Return the (X, Y) coordinate for the center point of the cell that contains the specified text.  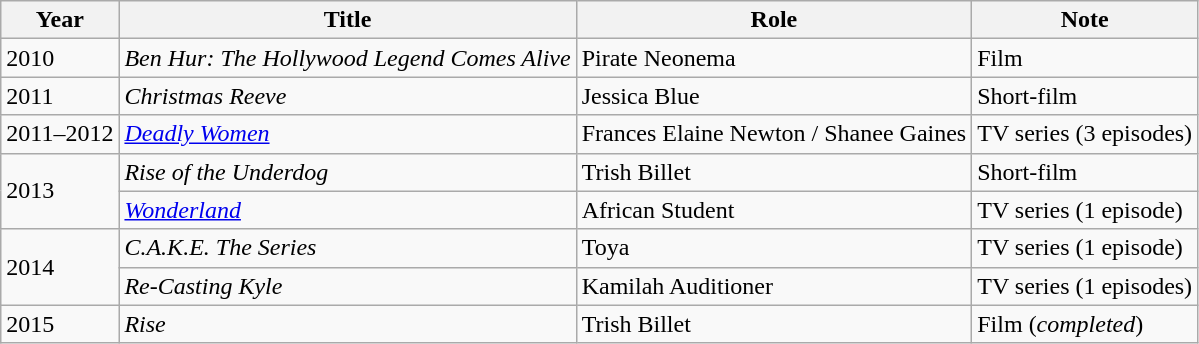
African Student (774, 210)
Toya (774, 248)
TV series (1 episodes) (1085, 286)
2014 (60, 267)
Deadly Women (348, 134)
Note (1085, 20)
Frances Elaine Newton / Shanee Gaines (774, 134)
Rise of the Underdog (348, 172)
Film (completed) (1085, 324)
Pirate Neonema (774, 58)
2010 (60, 58)
Year (60, 20)
Film (1085, 58)
2013 (60, 191)
2011 (60, 96)
Christmas Reeve (348, 96)
C.A.K.E. The Series (348, 248)
Jessica Blue (774, 96)
Ben Hur: The Hollywood Legend Comes Alive (348, 58)
Rise (348, 324)
Wonderland (348, 210)
TV series (3 episodes) (1085, 134)
Title (348, 20)
Kamilah Auditioner (774, 286)
2011–2012 (60, 134)
Role (774, 20)
Re-Casting Kyle (348, 286)
2015 (60, 324)
